Return the (X, Y) coordinate for the center point of the cell that contains the specified text.  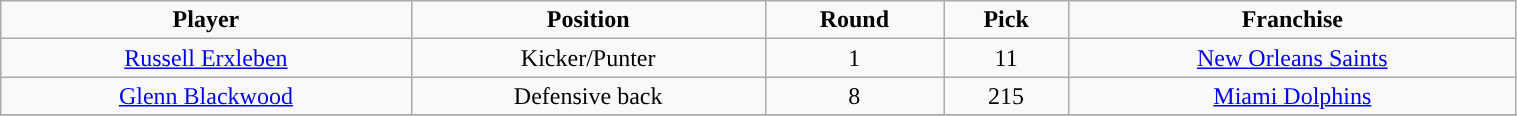
8 (854, 96)
Glenn Blackwood (206, 96)
Player (206, 20)
Russell Erxleben (206, 58)
Kicker/Punter (588, 58)
Defensive back (588, 96)
11 (1006, 58)
Miami Dolphins (1292, 96)
Pick (1006, 20)
1 (854, 58)
Position (588, 20)
Franchise (1292, 20)
New Orleans Saints (1292, 58)
Round (854, 20)
215 (1006, 96)
